Provide the [X, Y] coordinate of the cell's center where the given text is located.  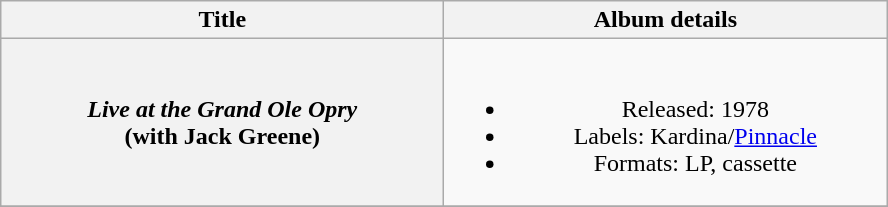
Live at the Grand Ole Opry(with Jack Greene) [222, 122]
Title [222, 20]
Album details [666, 20]
Released: 1978Labels: Kardina/PinnacleFormats: LP, cassette [666, 122]
